For the text-containing cell, return its midpoint in [x, y] coordinate format. 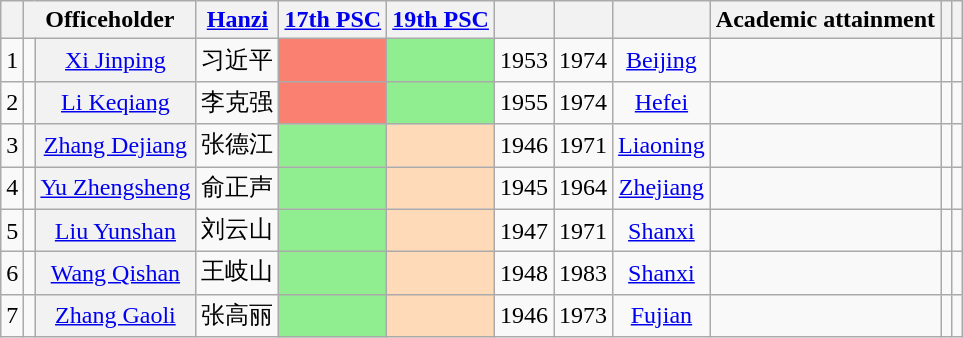
张德江 [238, 146]
1973 [584, 316]
Liu Yunshan [116, 230]
1947 [524, 230]
Li Keqiang [116, 102]
习近平 [238, 60]
1955 [524, 102]
Xi Jinping [116, 60]
俞正声 [238, 188]
6 [12, 274]
Wang Qishan [116, 274]
1948 [524, 274]
1964 [584, 188]
Yu Zhengsheng [116, 188]
1 [12, 60]
5 [12, 230]
17th PSC [333, 20]
刘云山 [238, 230]
李克强 [238, 102]
Hanzi [238, 20]
Academic attainment [825, 20]
1983 [584, 274]
7 [12, 316]
王岐山 [238, 274]
Officeholder [110, 20]
3 [12, 146]
Hefei [662, 102]
Zhejiang [662, 188]
Liaoning [662, 146]
1953 [524, 60]
Zhang Dejiang [116, 146]
Fujian [662, 316]
Beijing [662, 60]
1945 [524, 188]
2 [12, 102]
4 [12, 188]
19th PSC [441, 20]
Zhang Gaoli [116, 316]
张高丽 [238, 316]
